Detect which cell encompasses the target text, then output its [x, y] center coordinate. 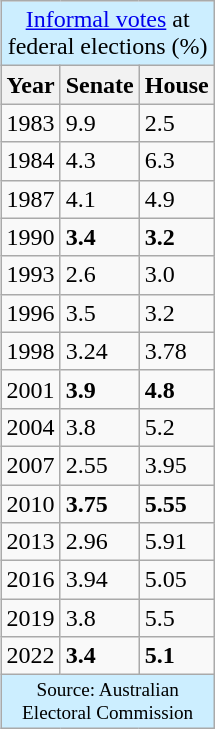
2019 [30, 618]
2016 [30, 580]
3.24 [100, 351]
5.91 [176, 542]
1990 [30, 237]
3.75 [100, 503]
1984 [30, 161]
2022 [30, 656]
2007 [30, 465]
6.3 [176, 161]
3.5 [100, 313]
1983 [30, 123]
Year [30, 85]
2.6 [100, 275]
2010 [30, 503]
5.55 [176, 503]
3.0 [176, 275]
3.95 [176, 465]
2004 [30, 427]
2013 [30, 542]
3.78 [176, 351]
1993 [30, 275]
Senate [100, 85]
Source: AustralianElectoral Commission [108, 702]
1996 [30, 313]
4.8 [176, 389]
4.9 [176, 199]
9.9 [100, 123]
1998 [30, 351]
4.3 [100, 161]
4.1 [100, 199]
2.5 [176, 123]
5.05 [176, 580]
3.9 [100, 389]
2.55 [100, 465]
5.5 [176, 618]
3.94 [100, 580]
5.2 [176, 427]
House [176, 85]
2.96 [100, 542]
5.1 [176, 656]
2001 [30, 389]
Informal votes atfederal elections (%) [108, 34]
1987 [30, 199]
